Extract the (x, y) coordinate from the center of the cell holding the provided text.  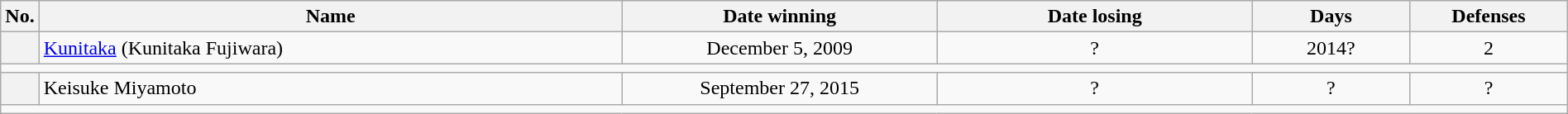
Keisuke Miyamoto (331, 88)
No. (20, 17)
September 27, 2015 (779, 88)
Name (331, 17)
December 5, 2009 (779, 48)
Date losing (1095, 17)
2014? (1331, 48)
Defenses (1489, 17)
Date winning (779, 17)
Kunitaka (Kunitaka Fujiwara) (331, 48)
Days (1331, 17)
2 (1489, 48)
